From the cell containing the given text, extract its center point as [X, Y] coordinate. 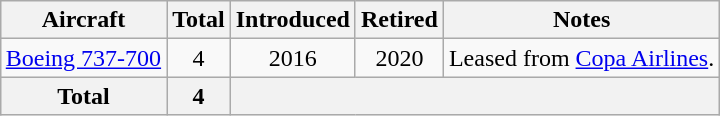
Introduced [292, 20]
Retired [399, 20]
Boeing 737-700 [83, 58]
Leased from Copa Airlines. [581, 58]
Aircraft [83, 20]
Notes [581, 20]
2020 [399, 58]
2016 [292, 58]
